Extract the [X, Y] coordinate from the center of the cell holding the provided text.  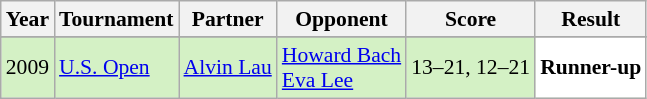
Partner [228, 19]
Year [28, 19]
13–21, 12–21 [470, 68]
Howard Bach Eva Lee [342, 68]
Score [470, 19]
Opponent [342, 19]
2009 [28, 68]
Result [590, 19]
U.S. Open [116, 68]
Runner-up [590, 68]
Tournament [116, 19]
Alvin Lau [228, 68]
